From the cell containing the given text, extract its center point as (x, y) coordinate. 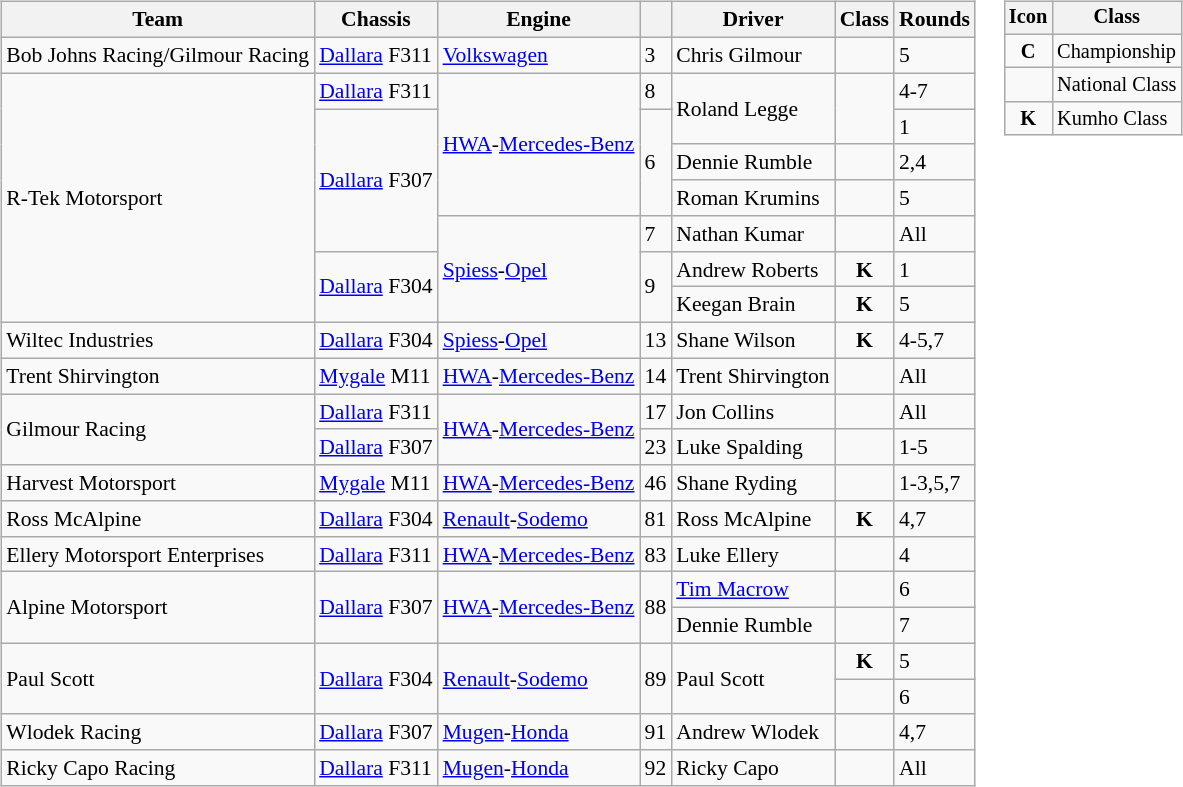
3 (656, 55)
Wiltec Industries (158, 340)
Gilmour Racing (158, 430)
13 (656, 340)
Rounds (934, 20)
91 (656, 732)
4-5,7 (934, 340)
Jon Collins (752, 412)
2,4 (934, 162)
Ricky Capo (752, 768)
Wlodek Racing (158, 732)
Ricky Capo Racing (158, 768)
1-5 (934, 447)
Keegan Brain (752, 305)
Nathan Kumar (752, 234)
Ellery Motorsport Enterprises (158, 554)
Team (158, 20)
Alpine Motorsport (158, 608)
Engine (539, 20)
23 (656, 447)
Shane Ryding (752, 483)
Roland Legge (752, 108)
81 (656, 519)
C (1028, 51)
Icon (1028, 18)
Luke Ellery (752, 554)
Harvest Motorsport (158, 483)
Luke Spalding (752, 447)
88 (656, 608)
Chris Gilmour (752, 55)
Roman Krumins (752, 198)
Shane Wilson (752, 340)
4-7 (934, 91)
National Class (1116, 85)
1-3,5,7 (934, 483)
17 (656, 412)
Driver (752, 20)
83 (656, 554)
Championship (1116, 51)
Volkswagen (539, 55)
Andrew Wlodek (752, 732)
89 (656, 678)
9 (656, 286)
R-Tek Motorsport (158, 198)
Andrew Roberts (752, 269)
Kumho Class (1116, 119)
8 (656, 91)
Chassis (376, 20)
4 (934, 554)
14 (656, 376)
Tim Macrow (752, 590)
92 (656, 768)
46 (656, 483)
Bob Johns Racing/Gilmour Racing (158, 55)
